From the cell containing the given text, extract its center point as [X, Y] coordinate. 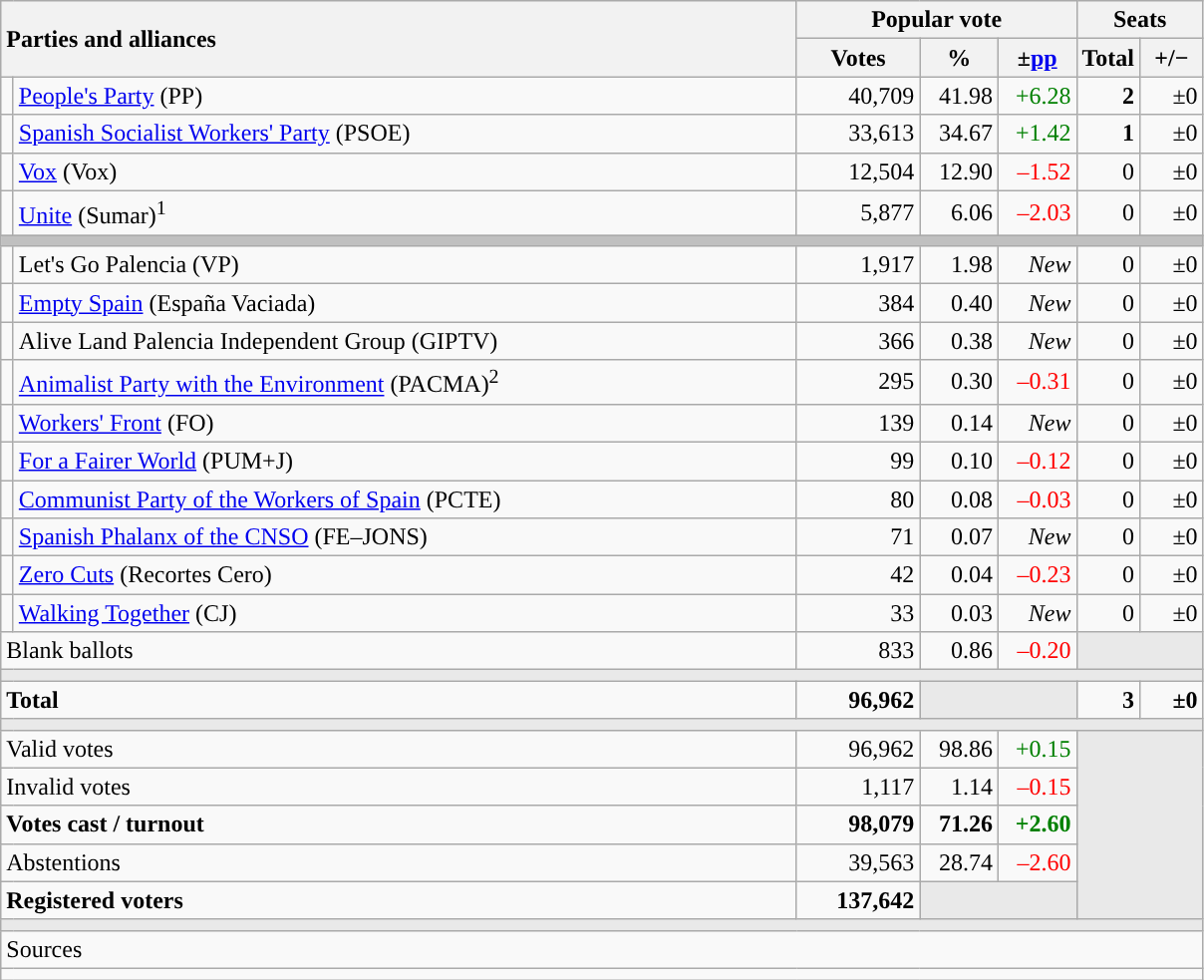
Parties and alliances [399, 39]
Invalid votes [399, 787]
–2.60 [1037, 862]
–1.52 [1037, 171]
0.07 [959, 537]
833 [858, 651]
33,613 [858, 134]
Animalist Party with the Environment (PACMA)2 [405, 383]
+6.28 [1037, 96]
99 [858, 461]
0.04 [959, 575]
Blank ballots [399, 651]
6.06 [959, 213]
42 [858, 575]
1,117 [858, 787]
12,504 [858, 171]
+2.60 [1037, 824]
–0.12 [1037, 461]
Abstentions [399, 862]
295 [858, 383]
139 [858, 423]
Zero Cuts (Recortes Cero) [405, 575]
% [959, 58]
366 [858, 341]
Unite (Sumar)1 [405, 213]
Spanish Socialist Workers' Party (PSOE) [405, 134]
Sources [602, 949]
137,642 [858, 900]
–0.23 [1037, 575]
34.67 [959, 134]
Let's Go Palencia (VP) [405, 265]
Spanish Phalanx of the CNSO (FE–JONS) [405, 537]
–2.03 [1037, 213]
–0.15 [1037, 787]
Popular vote [937, 20]
1 [1108, 134]
1.14 [959, 787]
–0.20 [1037, 651]
–0.03 [1037, 499]
28.74 [959, 862]
98,079 [858, 824]
Seats [1140, 20]
+0.15 [1037, 749]
0.38 [959, 341]
0.03 [959, 613]
0.08 [959, 499]
Vox (Vox) [405, 171]
39,563 [858, 862]
Alive Land Palencia Independent Group (GIPTV) [405, 341]
5,877 [858, 213]
0.30 [959, 383]
3 [1108, 700]
1,917 [858, 265]
Walking Together (CJ) [405, 613]
Valid votes [399, 749]
0.40 [959, 303]
Votes cast / turnout [399, 824]
71 [858, 537]
71.26 [959, 824]
For a Fairer World (PUM+J) [405, 461]
+1.42 [1037, 134]
98.86 [959, 749]
40,709 [858, 96]
People's Party (PP) [405, 96]
±pp [1037, 58]
0.86 [959, 651]
+/− [1172, 58]
80 [858, 499]
12.90 [959, 171]
2 [1108, 96]
1.98 [959, 265]
33 [858, 613]
Workers' Front (FO) [405, 423]
Empty Spain (España Vaciada) [405, 303]
Registered voters [399, 900]
Votes [858, 58]
0.10 [959, 461]
Communist Party of the Workers of Spain (PCTE) [405, 499]
384 [858, 303]
–0.31 [1037, 383]
41.98 [959, 96]
0.14 [959, 423]
